Pinpoint the cell where the given text exists, returning its (x, y) midpoint coordinate. 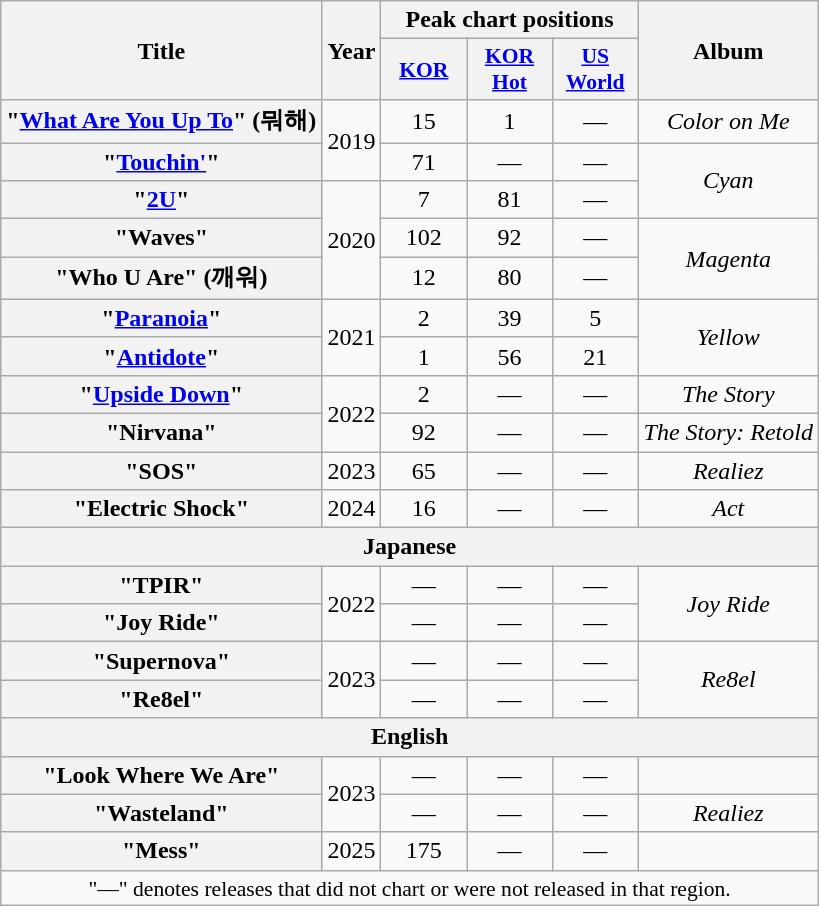
"Electric Shock" (162, 509)
21 (595, 356)
"What Are You Up To" (뭐해) (162, 122)
"Upside Down" (162, 394)
71 (424, 161)
7 (424, 200)
"Joy Ride" (162, 623)
Act (728, 509)
"Mess" (162, 851)
English (410, 737)
16 (424, 509)
"Supernova" (162, 661)
KORHot (510, 70)
"Look Where We Are" (162, 775)
"TPIR" (162, 585)
81 (510, 200)
65 (424, 471)
Cyan (728, 180)
Yellow (728, 337)
Re8el (728, 680)
"Paranoia" (162, 318)
102 (424, 238)
"Nirvana" (162, 432)
5 (595, 318)
Color on Me (728, 122)
"Touchin'" (162, 161)
KOR (424, 70)
2021 (352, 337)
80 (510, 278)
2020 (352, 240)
Album (728, 50)
Title (162, 50)
2019 (352, 140)
"Antidote" (162, 356)
The Story (728, 394)
"2U" (162, 200)
39 (510, 318)
12 (424, 278)
2024 (352, 509)
Peak chart positions (510, 20)
"Waves" (162, 238)
Joy Ride (728, 604)
175 (424, 851)
"Who U Are" (깨워) (162, 278)
Year (352, 50)
Japanese (410, 547)
USWorld (595, 70)
"SOS" (162, 471)
The Story: Retold (728, 432)
"Re8el" (162, 699)
56 (510, 356)
15 (424, 122)
"Wasteland" (162, 813)
Magenta (728, 260)
2025 (352, 851)
"—" denotes releases that did not chart or were not released in that region. (410, 888)
